Extract the [x, y] coordinate from the center of the cell holding the provided text.  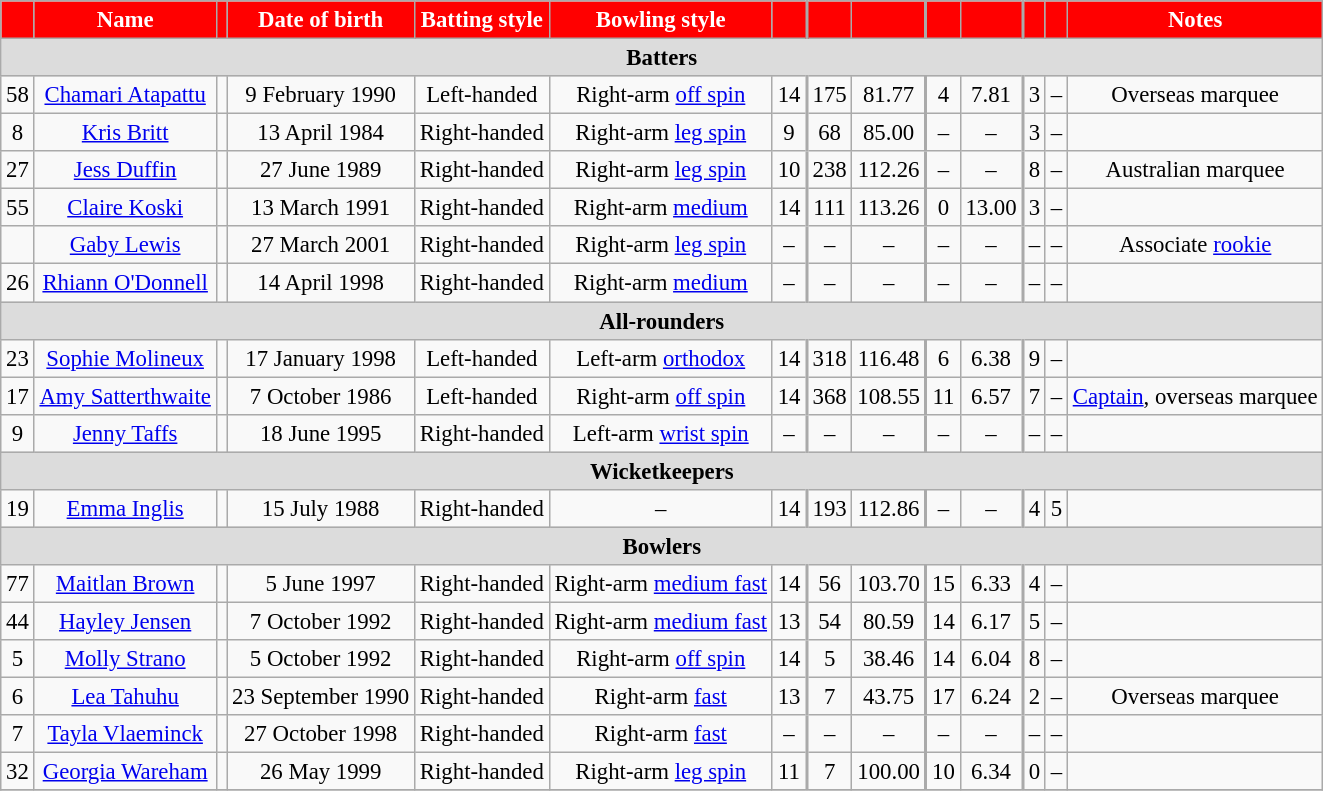
23 September 1990 [321, 697]
Notes [1194, 20]
14 April 1998 [321, 283]
Sophie Molineux [125, 358]
43.75 [889, 697]
32 [18, 772]
2 [1034, 697]
Bowlers [662, 546]
Jenny Taffs [125, 433]
Molly Strano [125, 659]
6.04 [992, 659]
111 [829, 208]
116.48 [889, 358]
6.57 [992, 396]
6.34 [992, 772]
Wicketkeepers [662, 471]
Left-arm orthodox [660, 358]
68 [829, 133]
80.59 [889, 621]
Jess Duffin [125, 170]
19 [18, 509]
Gaby Lewis [125, 245]
Batters [662, 58]
108.55 [889, 396]
113.26 [889, 208]
77 [18, 584]
Emma Inglis [125, 509]
Name [125, 20]
112.86 [889, 509]
100.00 [889, 772]
Kris Britt [125, 133]
27 [18, 170]
Batting style [482, 20]
15 [943, 584]
58 [18, 95]
5 June 1997 [321, 584]
6.24 [992, 697]
7 October 1992 [321, 621]
13 March 1991 [321, 208]
Rhiann O'Donnell [125, 283]
Lea Tahuhu [125, 697]
Hayley Jensen [125, 621]
56 [829, 584]
5 October 1992 [321, 659]
Tayla Vlaeminck [125, 734]
175 [829, 95]
Date of birth [321, 20]
17 January 1998 [321, 358]
81.77 [889, 95]
27 March 2001 [321, 245]
27 October 1998 [321, 734]
9 February 1990 [321, 95]
All-rounders [662, 321]
103.70 [889, 584]
Claire Koski [125, 208]
Left-arm wrist spin [660, 433]
13 April 1984 [321, 133]
Australian marquee [1194, 170]
85.00 [889, 133]
Georgia Wareham [125, 772]
26 May 1999 [321, 772]
368 [829, 396]
6.33 [992, 584]
Amy Satterthwaite [125, 396]
6.17 [992, 621]
13.00 [992, 208]
Captain, overseas marquee [1194, 396]
7.81 [992, 95]
27 June 1989 [321, 170]
26 [18, 283]
18 June 1995 [321, 433]
7 October 1986 [321, 396]
Chamari Atapattu [125, 95]
Bowling style [660, 20]
38.46 [889, 659]
23 [18, 358]
Associate rookie [1194, 245]
112.26 [889, 170]
54 [829, 621]
44 [18, 621]
15 July 1988 [321, 509]
238 [829, 170]
55 [18, 208]
6.38 [992, 358]
318 [829, 358]
Maitlan Brown [125, 584]
193 [829, 509]
